Provide the [x, y] coordinate of the cell's center where the given text is located.  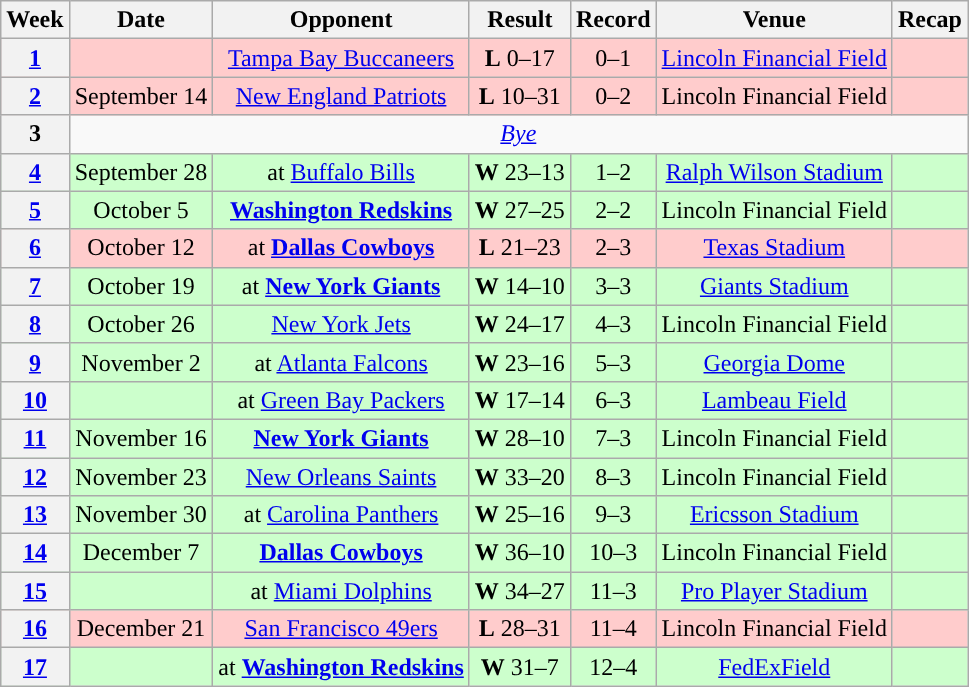
W 36–10 [520, 553]
4–3 [613, 324]
17 [35, 667]
San Francisco 49ers [341, 629]
Date [141, 20]
at New York Giants [341, 286]
0–2 [613, 96]
New York Giants [341, 438]
Dallas Cowboys [341, 553]
Giants Stadium [774, 286]
5 [35, 210]
13 [35, 515]
Record [613, 20]
L 10–31 [520, 96]
October 26 [141, 324]
at Carolina Panthers [341, 515]
at Atlanta Falcons [341, 362]
Bye [518, 134]
at Buffalo Bills [341, 172]
5–3 [613, 362]
at Washington Redskins [341, 667]
L 0–17 [520, 58]
6–3 [613, 400]
7 [35, 286]
W 14–10 [520, 286]
11 [35, 438]
December 21 [141, 629]
1 [35, 58]
W 25–16 [520, 515]
November 23 [141, 477]
0–1 [613, 58]
10 [35, 400]
Washington Redskins [341, 210]
L 28–31 [520, 629]
16 [35, 629]
Ralph Wilson Stadium [774, 172]
15 [35, 591]
10–3 [613, 553]
September 28 [141, 172]
December 7 [141, 553]
Venue [774, 20]
Opponent [341, 20]
2–3 [613, 248]
W 33–20 [520, 477]
2–2 [613, 210]
8 [35, 324]
November 2 [141, 362]
Ericsson Stadium [774, 515]
8–3 [613, 477]
3–3 [613, 286]
W 23–16 [520, 362]
October 5 [141, 210]
6 [35, 248]
at Dallas Cowboys [341, 248]
W 34–27 [520, 591]
W 27–25 [520, 210]
Pro Player Stadium [774, 591]
14 [35, 553]
New England Patriots [341, 96]
Lambeau Field [774, 400]
1–2 [613, 172]
FedExField [774, 667]
11–4 [613, 629]
9–3 [613, 515]
W 31–7 [520, 667]
Week [35, 20]
New Orleans Saints [341, 477]
4 [35, 172]
November 30 [141, 515]
7–3 [613, 438]
11–3 [613, 591]
12–4 [613, 667]
September 14 [141, 96]
2 [35, 96]
L 21–23 [520, 248]
October 12 [141, 248]
Georgia Dome [774, 362]
W 28–10 [520, 438]
W 24–17 [520, 324]
Tampa Bay Buccaneers [341, 58]
Recap [930, 20]
New York Jets [341, 324]
Result [520, 20]
W 17–14 [520, 400]
W 23–13 [520, 172]
9 [35, 362]
at Green Bay Packers [341, 400]
November 16 [141, 438]
Texas Stadium [774, 248]
12 [35, 477]
at Miami Dolphins [341, 591]
3 [35, 134]
October 19 [141, 286]
